Return [X, Y] of the center of cell containing provided text 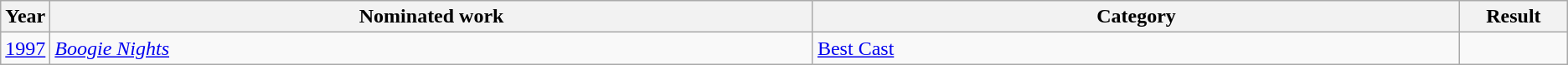
Nominated work [432, 17]
Result [1514, 17]
Best Cast [1136, 48]
Boogie Nights [432, 48]
Year [25, 17]
1997 [25, 48]
Category [1136, 17]
